From the cell containing the given text, extract its center point as [x, y] coordinate. 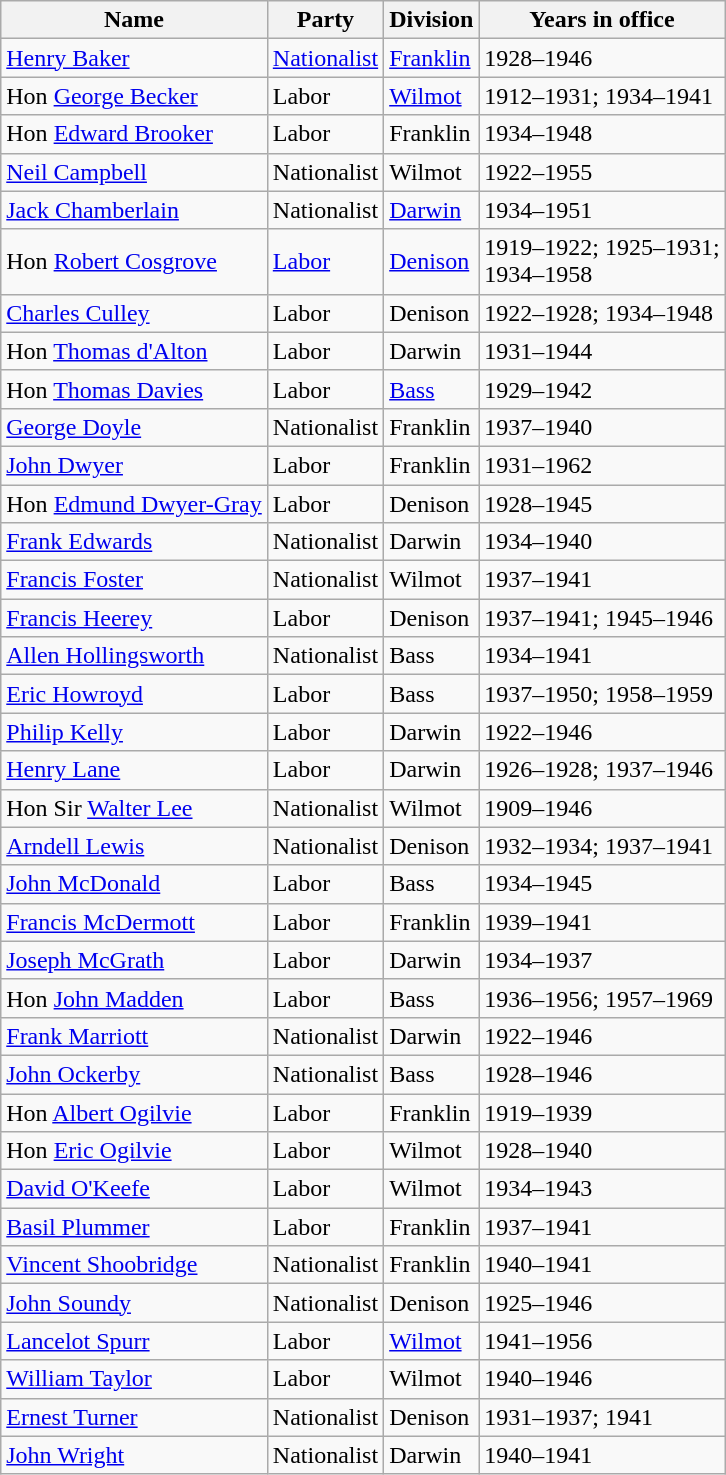
Francis McDermott [134, 922]
George Doyle [134, 427]
Joseph McGrath [134, 960]
Allen Hollingsworth [134, 656]
Hon Albert Ogilvie [134, 1113]
Henry Lane [134, 770]
Neil Campbell [134, 172]
David O'Keefe [134, 1189]
1929–1942 [602, 389]
1939–1941 [602, 922]
John Soundy [134, 1303]
Philip Kelly [134, 732]
1937–1940 [602, 427]
Jack Chamberlain [134, 210]
Division [432, 20]
1931–1937; 1941 [602, 1417]
Hon George Becker [134, 96]
William Taylor [134, 1379]
1940–1946 [602, 1379]
1941–1956 [602, 1341]
Party [325, 20]
1909–1946 [602, 808]
Vincent Shoobridge [134, 1265]
1928–1940 [602, 1151]
John McDonald [134, 884]
1925–1946 [602, 1303]
Name [134, 20]
Francis Heerey [134, 618]
1928–1945 [602, 503]
1919–1939 [602, 1113]
1912–1931; 1934–1941 [602, 96]
1922–1928; 1934–1948 [602, 313]
1931–1944 [602, 351]
Hon Thomas d'Alton [134, 351]
Hon Eric Ogilvie [134, 1151]
1937–1941; 1945–1946 [602, 618]
Frank Edwards [134, 542]
Hon Sir Walter Lee [134, 808]
1934–1943 [602, 1189]
Hon Thomas Davies [134, 389]
Frank Marriott [134, 1036]
Hon Edward Brooker [134, 134]
Hon Robert Cosgrove [134, 262]
Francis Foster [134, 580]
Henry Baker [134, 58]
1922–1955 [602, 172]
1934–1945 [602, 884]
John Wright [134, 1455]
1934–1951 [602, 210]
1926–1928; 1937–1946 [602, 770]
John Ockerby [134, 1074]
Lancelot Spurr [134, 1341]
1934–1940 [602, 542]
Hon Edmund Dwyer-Gray [134, 503]
Charles Culley [134, 313]
1934–1937 [602, 960]
1919–1922; 1925–1931;1934–1958 [602, 262]
Hon John Madden [134, 998]
Basil Plummer [134, 1227]
Arndell Lewis [134, 846]
Eric Howroyd [134, 694]
Years in office [602, 20]
1932–1934; 1937–1941 [602, 846]
John Dwyer [134, 465]
1934–1948 [602, 134]
1934–1941 [602, 656]
Ernest Turner [134, 1417]
1931–1962 [602, 465]
1936–1956; 1957–1969 [602, 998]
1937–1950; 1958–1959 [602, 694]
